Detect which cell encompasses the target text, then output its [X, Y] center coordinate. 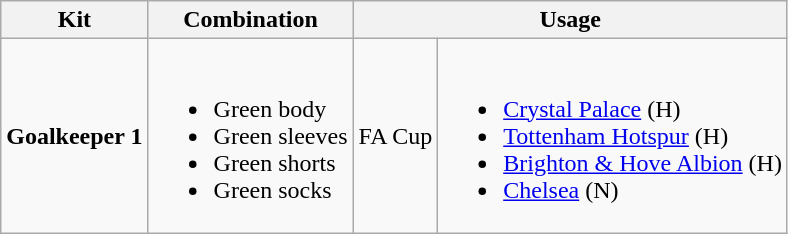
Green bodyGreen sleevesGreen shortsGreen socks [250, 136]
FA Cup [396, 136]
Crystal Palace (H)Tottenham Hotspur (H)Brighton & Hove Albion (H)Chelsea (N) [613, 136]
Combination [250, 20]
Kit [74, 20]
Usage [570, 20]
Goalkeeper 1 [74, 136]
